Provide the (x, y) coordinate of the cell's center where the given text is located.  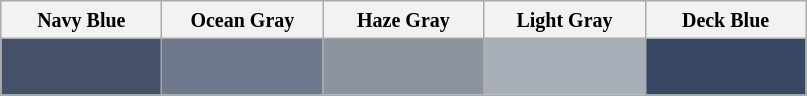
Haze Gray (404, 20)
Navy Blue (82, 20)
Deck Blue (726, 20)
Ocean Gray (242, 20)
Light Gray (564, 20)
